Search for the cell housing the specified text and yield its (X, Y) center coordinate. 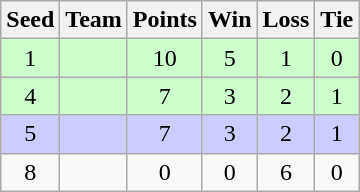
8 (30, 172)
4 (30, 96)
6 (286, 172)
Seed (30, 20)
Loss (286, 20)
Win (230, 20)
Team (94, 20)
Tie (337, 20)
Points (164, 20)
10 (164, 58)
